Capture the cell that displays the provided text and extract its [X, Y] central coordinate. 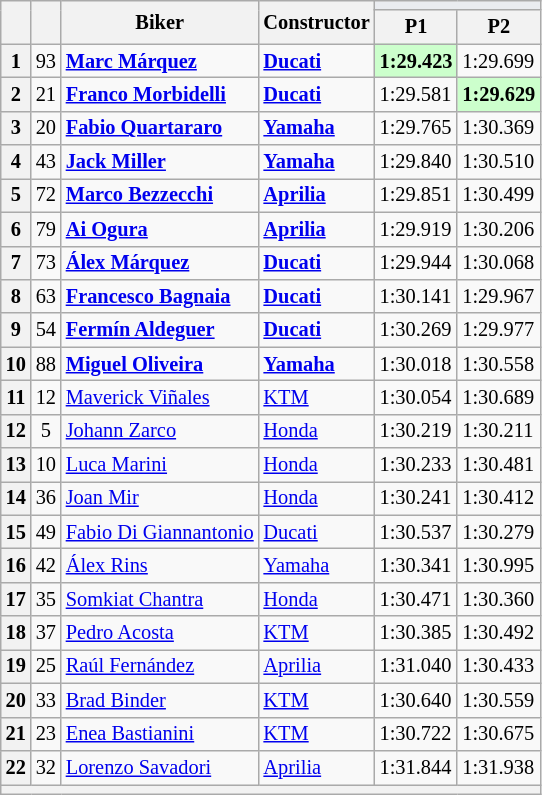
63 [46, 296]
Brad Binder [160, 700]
32 [46, 767]
1:30.995 [498, 565]
1:31.040 [416, 666]
Raúl Fernández [160, 666]
1:30.341 [416, 565]
P2 [498, 27]
79 [46, 229]
7 [16, 263]
1:30.369 [498, 128]
Miguel Oliveira [160, 364]
1:30.360 [498, 599]
88 [46, 364]
1:29.765 [416, 128]
72 [46, 195]
Luca Marini [160, 465]
1:30.412 [498, 498]
54 [46, 330]
42 [46, 565]
1:29.840 [416, 162]
35 [46, 599]
3 [16, 128]
1:30.241 [416, 498]
9 [16, 330]
Maverick Viñales [160, 397]
6 [16, 229]
93 [46, 61]
Constructor [317, 22]
33 [46, 700]
1 [16, 61]
14 [16, 498]
1:30.722 [416, 734]
1:30.219 [416, 431]
1:29.919 [416, 229]
1:30.279 [498, 532]
Fabio Quartararo [160, 128]
1:30.559 [498, 700]
15 [16, 532]
1:30.054 [416, 397]
22 [16, 767]
Francesco Bagnaia [160, 296]
4 [16, 162]
Álex Rins [160, 565]
1:30.640 [416, 700]
11 [16, 397]
23 [46, 734]
25 [46, 666]
1:30.558 [498, 364]
Lorenzo Savadori [160, 767]
1:30.433 [498, 666]
1:29.581 [416, 94]
1:30.537 [416, 532]
Fabio Di Giannantonio [160, 532]
19 [16, 666]
Marc Márquez [160, 61]
1:30.471 [416, 599]
1:30.481 [498, 465]
43 [46, 162]
Ai Ogura [160, 229]
1:30.689 [498, 397]
P1 [416, 27]
Franco Morbidelli [160, 94]
17 [16, 599]
Fermín Aldeguer [160, 330]
1:30.510 [498, 162]
1:30.068 [498, 263]
1:30.492 [498, 633]
13 [16, 465]
1:31.938 [498, 767]
1:29.423 [416, 61]
2 [16, 94]
Biker [160, 22]
Pedro Acosta [160, 633]
1:29.629 [498, 94]
37 [46, 633]
1:30.385 [416, 633]
49 [46, 532]
1:29.967 [498, 296]
1:30.206 [498, 229]
1:30.269 [416, 330]
1:30.018 [416, 364]
1:30.233 [416, 465]
36 [46, 498]
1:30.211 [498, 431]
1:30.675 [498, 734]
Joan Mir [160, 498]
1:30.499 [498, 195]
Somkiat Chantra [160, 599]
1:29.851 [416, 195]
Enea Bastianini [160, 734]
1:29.944 [416, 263]
1:29.977 [498, 330]
1:31.844 [416, 767]
16 [16, 565]
Álex Márquez [160, 263]
18 [16, 633]
Jack Miller [160, 162]
8 [16, 296]
Marco Bezzecchi [160, 195]
Johann Zarco [160, 431]
1:29.699 [498, 61]
73 [46, 263]
1:30.141 [416, 296]
